Detect which cell encompasses the target text, then output its (x, y) center coordinate. 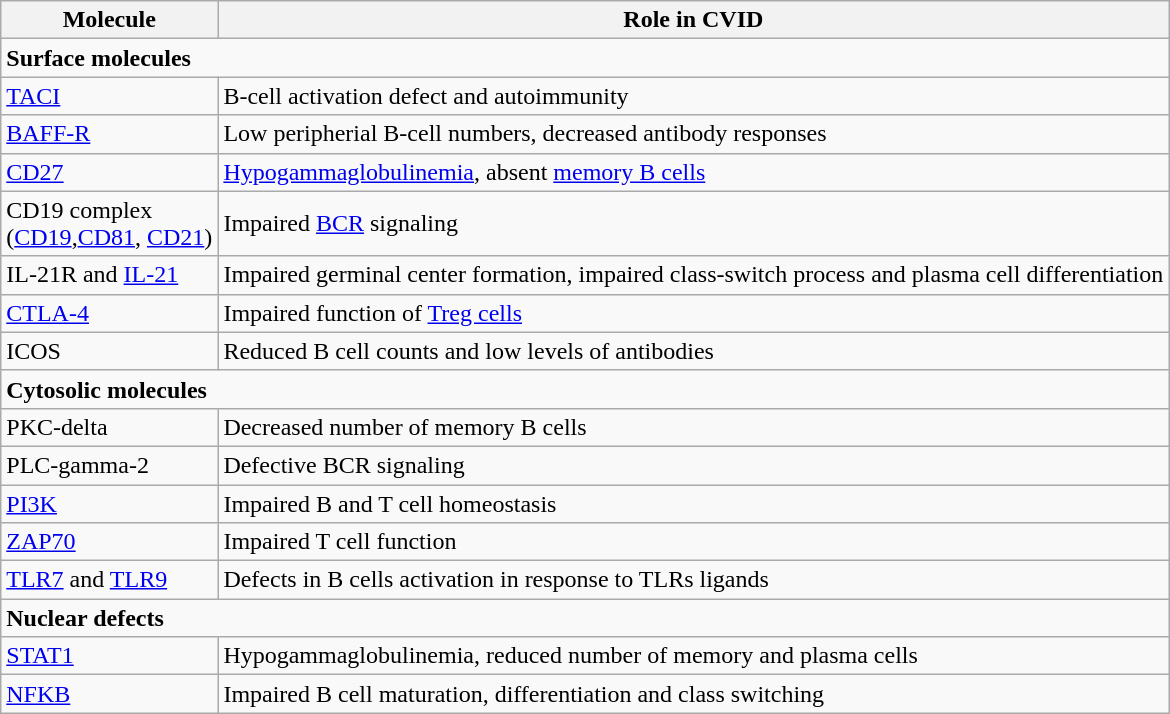
Impaired B and T cell homeostasis (694, 503)
PLC-gamma-2 (110, 465)
Hypogammaglobulinemia, reduced number of memory and plasma cells (694, 656)
Surface molecules (585, 58)
PKC-delta (110, 427)
B-cell activation defect and autoimmunity (694, 96)
ZAP70 (110, 542)
Role in CVID (694, 20)
Low peripherial B-cell numbers, decreased antibody responses (694, 134)
Defective BCR signaling (694, 465)
Nuclear defects (585, 618)
NFKB (110, 694)
STAT1 (110, 656)
Impaired germinal center formation, impaired class-switch process and plasma cell differentiation (694, 275)
TACI (110, 96)
BAFF-R (110, 134)
Molecule (110, 20)
CD19 complex(CD19,CD81, CD21) (110, 224)
Reduced B cell counts and low levels of antibodies (694, 351)
Decreased number of memory B cells (694, 427)
ICOS (110, 351)
IL-21R and IL-21 (110, 275)
Hypogammaglobulinemia, absent memory B cells (694, 172)
Impaired B cell maturation, differentiation and class switching (694, 694)
CD27 (110, 172)
Impaired function of Treg cells (694, 313)
Defects in B cells activation in response to TLRs ligands (694, 580)
Impaired BCR signaling (694, 224)
CTLA-4 (110, 313)
PI3K (110, 503)
Cytosolic molecules (585, 389)
Impaired T cell function (694, 542)
TLR7 and TLR9 (110, 580)
